Identify which cell holds the provided text, then report its (X, Y) central coordinate. 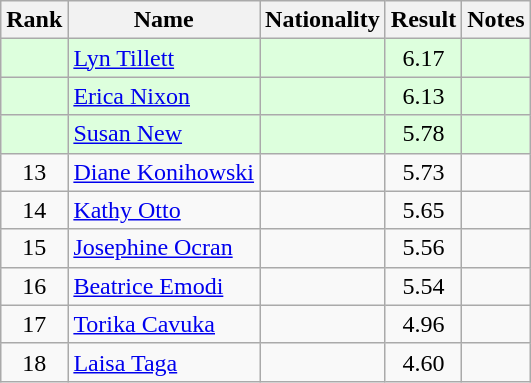
15 (34, 248)
Beatrice Emodi (164, 286)
Name (164, 20)
Nationality (323, 20)
18 (34, 362)
5.54 (423, 286)
16 (34, 286)
5.56 (423, 248)
5.65 (423, 210)
4.96 (423, 324)
6.13 (423, 96)
Rank (34, 20)
Kathy Otto (164, 210)
Notes (496, 20)
Torika Cavuka (164, 324)
Diane Konihowski (164, 172)
Erica Nixon (164, 96)
5.78 (423, 134)
Result (423, 20)
Lyn Tillett (164, 58)
Laisa Taga (164, 362)
Susan New (164, 134)
6.17 (423, 58)
4.60 (423, 362)
13 (34, 172)
Josephine Ocran (164, 248)
17 (34, 324)
5.73 (423, 172)
14 (34, 210)
